Output the [X, Y] coordinate of the center of the cell containing the given text.  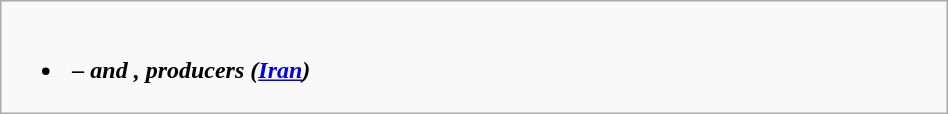
– and , producers (Iran) [474, 58]
